Locate the cell with the specified text and output its [x, y] center coordinate. 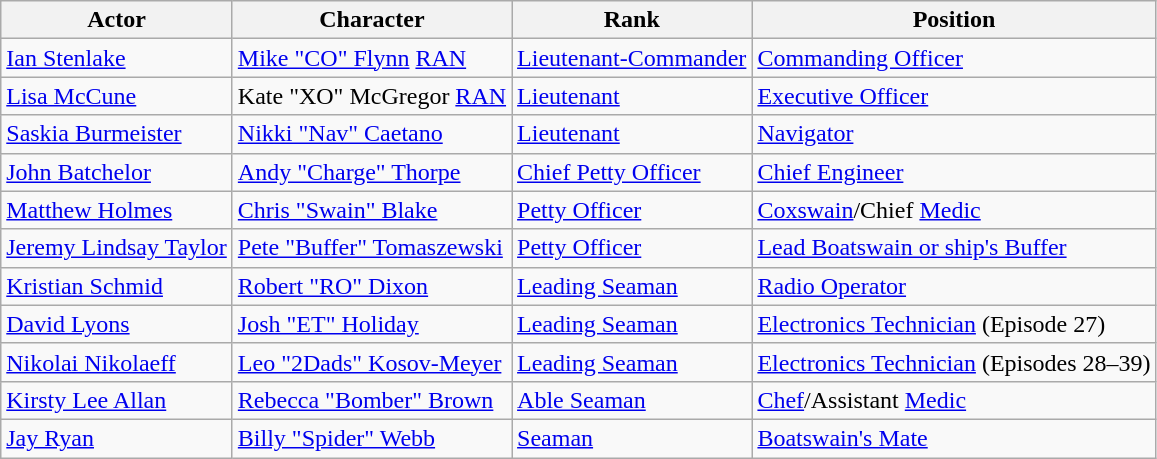
Saskia Burmeister [117, 134]
Nikki "Nav" Caetano [372, 134]
Radio Operator [954, 286]
Coxswain/Chief Medic [954, 210]
Nikolai Nikolaeff [117, 362]
Matthew Holmes [117, 210]
Josh "ET" Holiday [372, 324]
Kate "XO" McGregor RAN [372, 96]
Actor [117, 20]
Chief Petty Officer [632, 172]
Ian Stenlake [117, 58]
Robert "RO" Dixon [372, 286]
John Batchelor [117, 172]
Navigator [954, 134]
Jeremy Lindsay Taylor [117, 248]
Kirsty Lee Allan [117, 400]
Lead Boatswain or ship's Buffer [954, 248]
Position [954, 20]
Chris "Swain" Blake [372, 210]
Executive Officer [954, 96]
David Lyons [117, 324]
Kristian Schmid [117, 286]
Jay Ryan [117, 438]
Chief Engineer [954, 172]
Boatswain's Mate [954, 438]
Lieutenant-Commander [632, 58]
Leo "2Dads" Kosov-Meyer [372, 362]
Character [372, 20]
Andy "Charge" Thorpe [372, 172]
Lisa McCune [117, 96]
Rebecca "Bomber" Brown [372, 400]
Mike "CO" Flynn RAN [372, 58]
Electronics Technician (Episodes 28–39) [954, 362]
Billy "Spider" Webb [372, 438]
Electronics Technician (Episode 27) [954, 324]
Chef/Assistant Medic [954, 400]
Pete "Buffer" Tomaszewski [372, 248]
Able Seaman [632, 400]
Rank [632, 20]
Commanding Officer [954, 58]
Seaman [632, 438]
